Pinpoint the cell where the given text exists, returning its [x, y] midpoint coordinate. 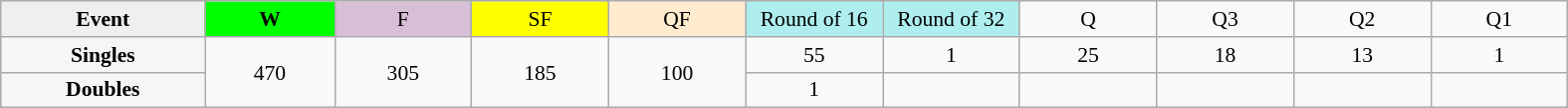
Q3 [1226, 19]
Q [1088, 19]
55 [814, 55]
25 [1088, 55]
Singles [104, 55]
Round of 16 [814, 19]
13 [1362, 55]
QF [677, 19]
18 [1226, 55]
W [270, 19]
Event [104, 19]
185 [541, 72]
Q1 [1499, 19]
305 [403, 72]
F [403, 19]
Doubles [104, 90]
100 [677, 72]
Round of 32 [951, 19]
Q2 [1362, 19]
470 [270, 72]
SF [541, 19]
